Locate the cell with the specified text and output its (x, y) center coordinate. 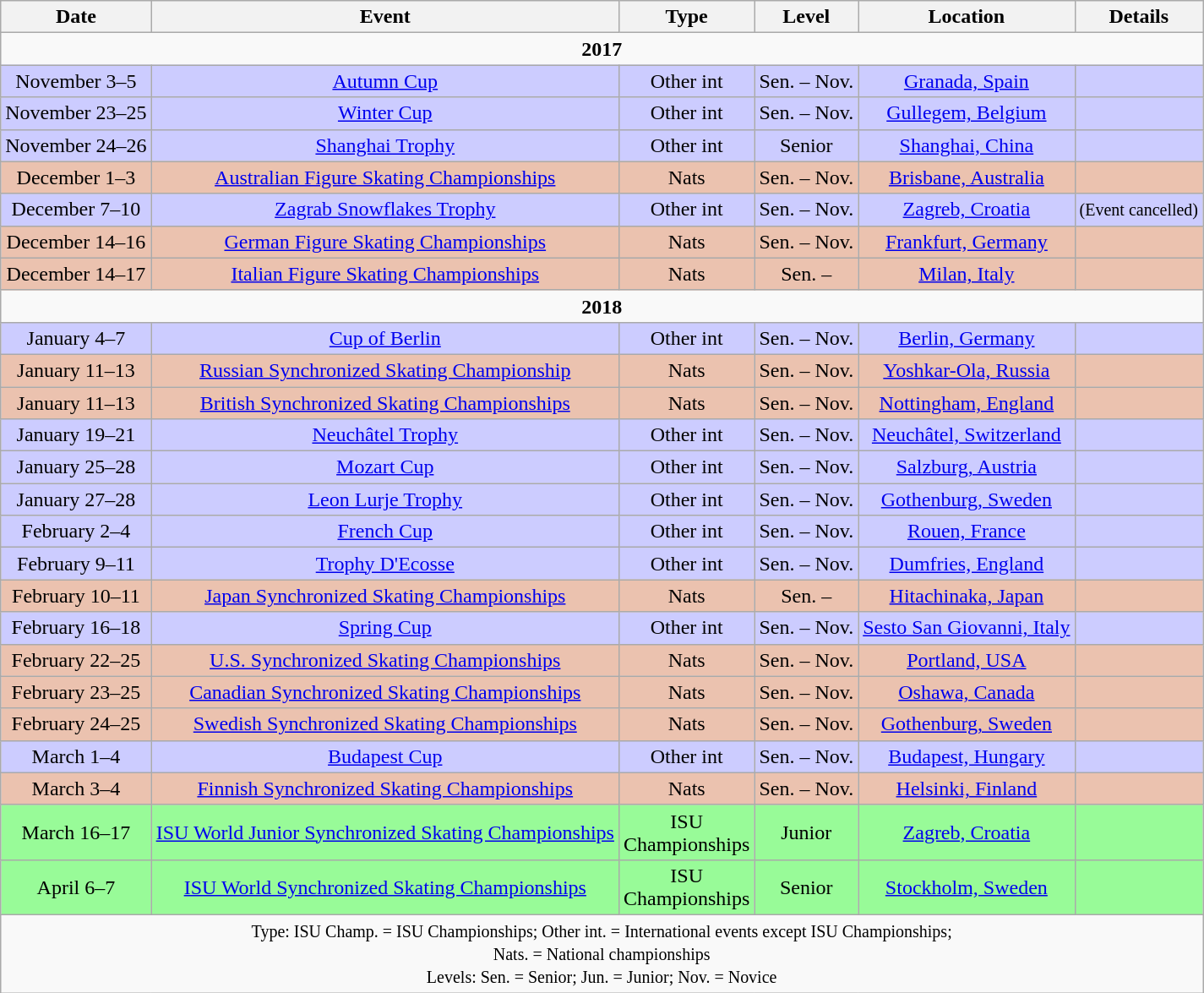
Frankfurt, Germany (967, 242)
Rouen, France (967, 532)
Canadian Synchronized Skating Championships (385, 692)
Yoshkar-Ola, Russia (967, 370)
Russian Synchronized Skating Championship (385, 370)
December 7–10 (76, 210)
January 4–7 (76, 338)
Japan Synchronized Skating Championships (385, 596)
Shanghai Trophy (385, 145)
January 19–21 (76, 435)
November 24–26 (76, 145)
Junior (806, 832)
2018 (602, 306)
Salzburg, Austria (967, 467)
2017 (602, 49)
Mozart Cup (385, 467)
Hitachinaka, Japan (967, 596)
Granada, Spain (967, 81)
Neuchâtel, Switzerland (967, 435)
Neuchâtel Trophy (385, 435)
French Cup (385, 532)
Sesto San Giovanni, Italy (967, 628)
February 22–25 (76, 660)
Dumfries, England (967, 564)
Italian Figure Skating Championships (385, 274)
(Event cancelled) (1139, 210)
January 25–28 (76, 467)
Budapest Cup (385, 756)
February 24–25 (76, 724)
ISU World Synchronized Skating Championships (385, 887)
Berlin, Germany (967, 338)
Gullegem, Belgium (967, 113)
Budapest, Hungary (967, 756)
Zagrab Snowflakes Trophy (385, 210)
January 27–28 (76, 499)
February 9–11 (76, 564)
February 16–18 (76, 628)
U.S. Synchronized Skating Championships (385, 660)
Level (806, 17)
Leon Lurje Trophy (385, 499)
Finnish Synchronized Skating Championships (385, 788)
Milan, Italy (967, 274)
Location (967, 17)
Oshawa, Canada (967, 692)
Spring Cup (385, 628)
April 6–7 (76, 887)
February 2–4 (76, 532)
Stockholm, Sweden (967, 887)
December 1–3 (76, 177)
March 16–17 (76, 832)
British Synchronized Skating Championships (385, 403)
Event (385, 17)
December 14–17 (76, 274)
Date (76, 17)
February 10–11 (76, 596)
Brisbane, Australia (967, 177)
Autumn Cup (385, 81)
Winter Cup (385, 113)
Trophy D'Ecosse (385, 564)
November 3–5 (76, 81)
German Figure Skating Championships (385, 242)
Type (686, 17)
March 3–4 (76, 788)
December 14–16 (76, 242)
November 23–25 (76, 113)
ISU World Junior Synchronized Skating Championships (385, 832)
Shanghai, China (967, 145)
Portland, USA (967, 660)
Cup of Berlin (385, 338)
Helsinki, Finland (967, 788)
Details (1139, 17)
Nottingham, England (967, 403)
Swedish Synchronized Skating Championships (385, 724)
March 1–4 (76, 756)
Australian Figure Skating Championships (385, 177)
February 23–25 (76, 692)
